Locate the cell with the specified text and output its (x, y) center coordinate. 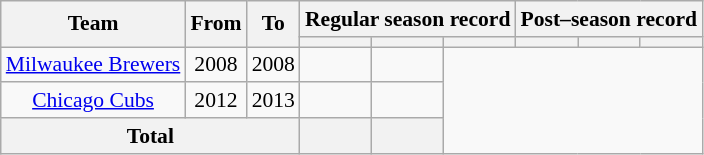
Post–season record (608, 19)
Milwaukee Brewers (94, 65)
To (274, 24)
From (216, 24)
Regular season record (408, 19)
2013 (274, 101)
Chicago Cubs (94, 101)
Total (150, 136)
Team (94, 24)
2012 (216, 101)
